Scan for the cell matching the given text and deliver its [X, Y] coordinate at center. 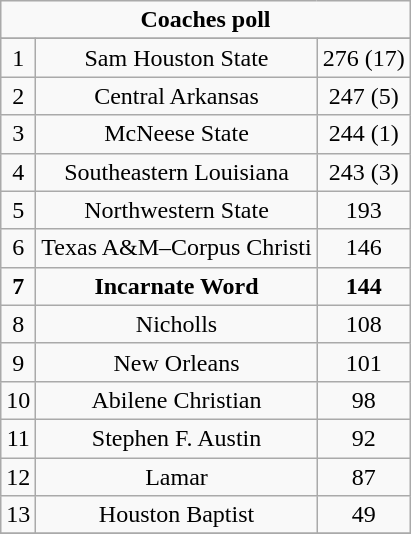
101 [364, 362]
144 [364, 286]
193 [364, 210]
Central Arkansas [176, 96]
11 [18, 438]
92 [364, 438]
Coaches poll [206, 20]
Nicholls [176, 324]
4 [18, 172]
146 [364, 248]
Southeastern Louisiana [176, 172]
2 [18, 96]
12 [18, 477]
Texas A&M–Corpus Christi [176, 248]
Houston Baptist [176, 515]
Northwestern State [176, 210]
247 (5) [364, 96]
87 [364, 477]
9 [18, 362]
Lamar [176, 477]
Sam Houston State [176, 58]
1 [18, 58]
7 [18, 286]
49 [364, 515]
New Orleans [176, 362]
6 [18, 248]
10 [18, 400]
13 [18, 515]
Incarnate Word [176, 286]
98 [364, 400]
3 [18, 134]
8 [18, 324]
Stephen F. Austin [176, 438]
McNeese State [176, 134]
276 (17) [364, 58]
244 (1) [364, 134]
5 [18, 210]
Abilene Christian [176, 400]
243 (3) [364, 172]
108 [364, 324]
